Output the (X, Y) coordinate of the center of the cell containing the given text.  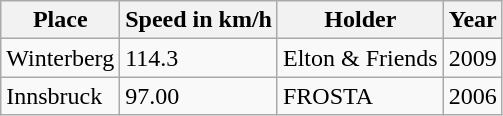
Place (60, 20)
2006 (472, 96)
FROSTA (360, 96)
Year (472, 20)
Elton & Friends (360, 58)
114.3 (199, 58)
Speed in km/h (199, 20)
2009 (472, 58)
Holder (360, 20)
97.00 (199, 96)
Winterberg (60, 58)
Innsbruck (60, 96)
